Scan for the cell matching the given text and deliver its [x, y] coordinate at center. 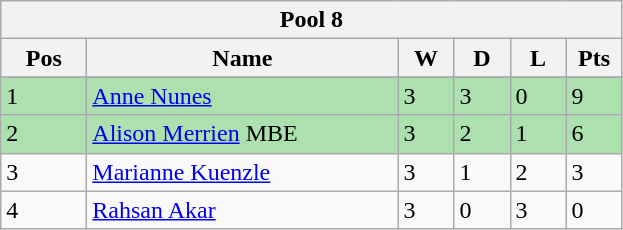
W [426, 58]
Anne Nunes [242, 96]
Pool 8 [312, 20]
Pts [594, 58]
L [538, 58]
Name [242, 58]
Pos [44, 58]
Alison Merrien MBE [242, 134]
9 [594, 96]
6 [594, 134]
D [482, 58]
Rahsan Akar [242, 210]
4 [44, 210]
Marianne Kuenzle [242, 172]
